Scan for the cell matching the given text and deliver its [x, y] coordinate at center. 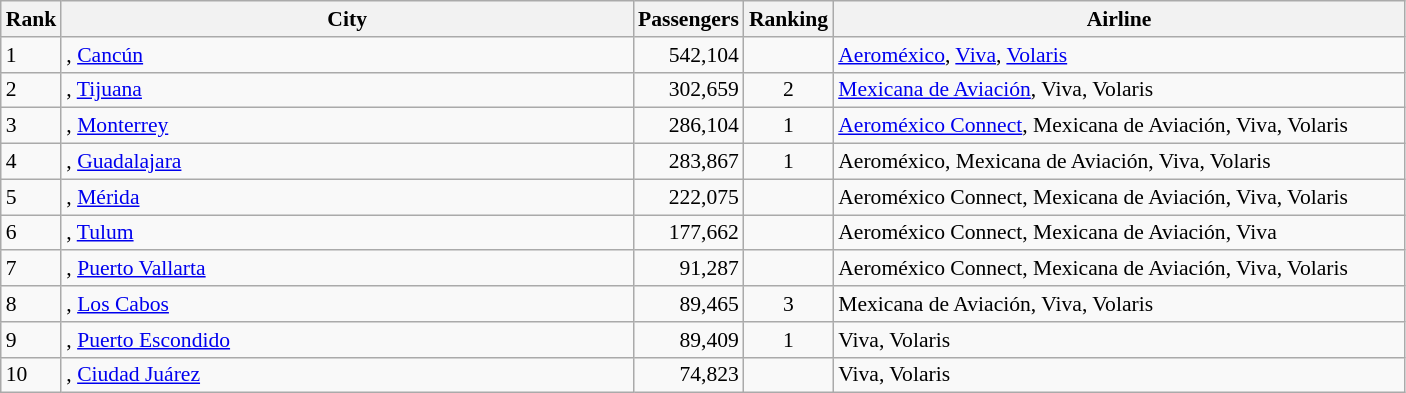
9 [32, 340]
Airline [1119, 19]
286,104 [688, 126]
Ranking [788, 19]
91,287 [688, 269]
Aeroméxico, Mexicana de Aviación, Viva, Volaris [1119, 162]
, Puerto Escondido [347, 340]
, Ciudad Juárez [347, 375]
, Puerto Vallarta [347, 269]
542,104 [688, 55]
8 [32, 304]
, Tulum [347, 233]
177,662 [688, 233]
, Guadalajara [347, 162]
6 [32, 233]
4 [32, 162]
, Tijuana [347, 90]
7 [32, 269]
74,823 [688, 375]
, Monterrey [347, 126]
, Los Cabos [347, 304]
Passengers [688, 19]
Aeroméxico, Viva, Volaris [1119, 55]
89,409 [688, 340]
Aeroméxico Connect, Mexicana de Aviación, Viva [1119, 233]
, Cancún [347, 55]
89,465 [688, 304]
, Mérida [347, 197]
302,659 [688, 90]
5 [32, 197]
City [347, 19]
10 [32, 375]
222,075 [688, 197]
283,867 [688, 162]
Rank [32, 19]
